Determine the [x, y] coordinate at the center of the cell enclosing the given text.  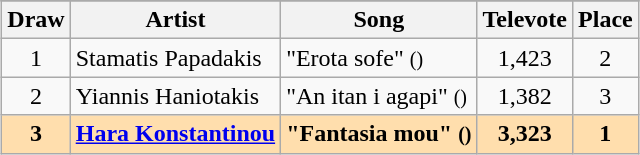
Hara Konstantinou [175, 134]
1,382 [524, 96]
"Fantasia mou" () [379, 134]
Stamatis Papadakis [175, 58]
Artist [175, 20]
"An itan i agapi" () [379, 96]
Yiannis Haniotakis [175, 96]
Song [379, 20]
3,323 [524, 134]
Place [606, 20]
1,423 [524, 58]
Draw [36, 20]
"Erota sofe" () [379, 58]
Televote [524, 20]
